Output the (x, y) coordinate of the center of the cell containing the given text.  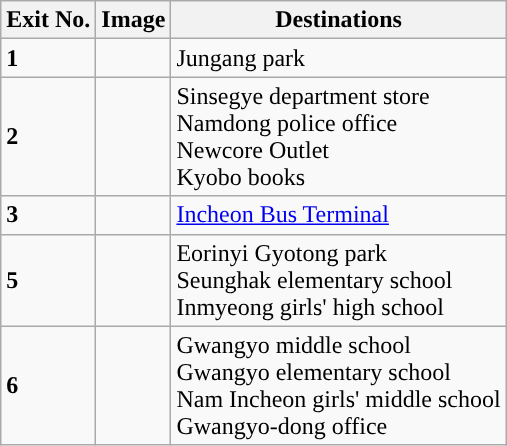
Eorinyi Gyotong parkSeunghak elementary schoolInmyeong girls' high school (338, 280)
Image (134, 20)
2 (48, 136)
5 (48, 280)
Sinsegye department storeNamdong police officeNewcore OutletKyobo books (338, 136)
6 (48, 386)
3 (48, 215)
1 (48, 58)
Jungang park (338, 58)
Incheon Bus Terminal (338, 215)
Destinations (338, 20)
Gwangyo middle schoolGwangyo elementary schoolNam Incheon girls' middle schoolGwangyo-dong office (338, 386)
Exit No. (48, 20)
